Pinpoint the cell where the given text exists, returning its [x, y] midpoint coordinate. 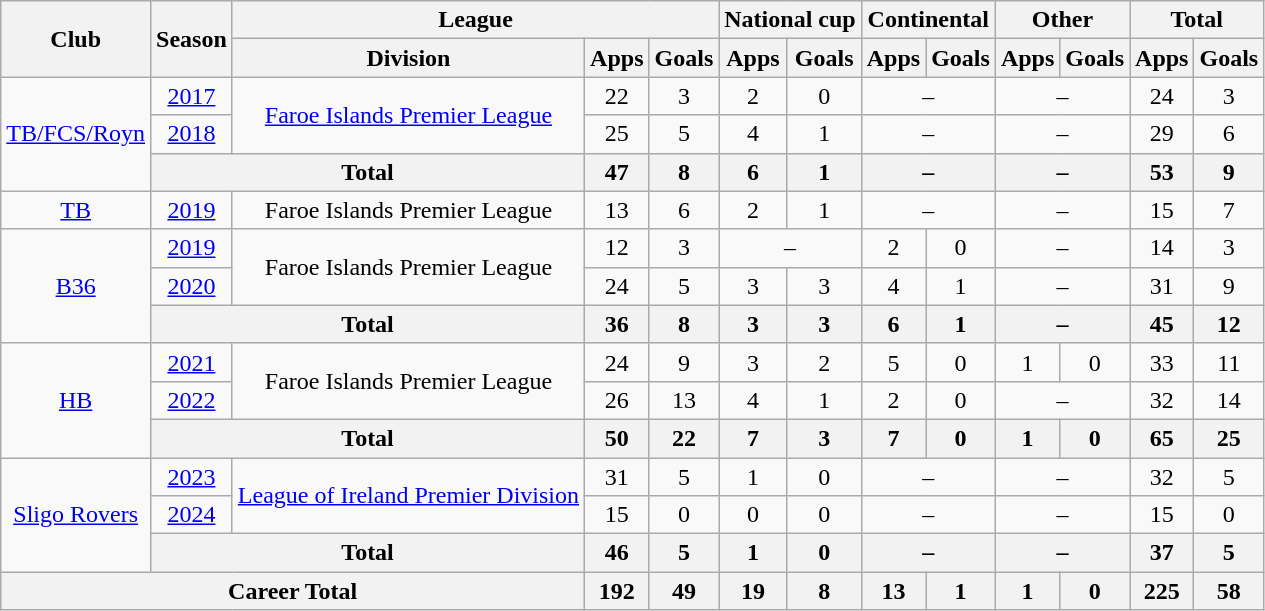
2021 [192, 362]
TB/FCS/Royn [76, 134]
Season [192, 39]
225 [1162, 591]
Continental [928, 20]
Sligo Rovers [76, 515]
50 [617, 438]
National cup [790, 20]
36 [617, 324]
46 [617, 553]
192 [617, 591]
11 [1229, 362]
Other [1062, 20]
58 [1229, 591]
65 [1162, 438]
47 [617, 172]
B36 [76, 286]
19 [753, 591]
Club [76, 39]
53 [1162, 172]
45 [1162, 324]
League of Ireland Premier Division [408, 496]
37 [1162, 553]
Career Total [293, 591]
League [475, 20]
Division [408, 58]
2023 [192, 477]
TB [76, 210]
2017 [192, 96]
2024 [192, 515]
49 [684, 591]
26 [617, 400]
33 [1162, 362]
2020 [192, 286]
29 [1162, 134]
HB [76, 400]
2022 [192, 400]
2018 [192, 134]
